Return the (X, Y) coordinate for the center point of the cell that contains the specified text.  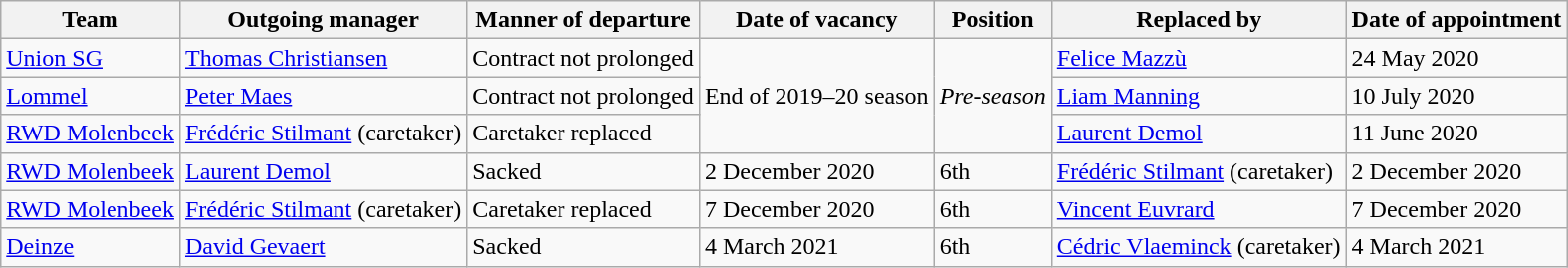
11 June 2020 (1456, 134)
Vincent Euvrard (1199, 209)
Deinze (91, 247)
Cédric Vlaeminck (caretaker) (1199, 247)
Liam Manning (1199, 96)
Union SG (91, 58)
Lommel (91, 96)
10 July 2020 (1456, 96)
Peter Maes (323, 96)
24 May 2020 (1456, 58)
Thomas Christiansen (323, 58)
Replaced by (1199, 20)
David Gevaert (323, 247)
Position (993, 20)
Felice Mazzù (1199, 58)
Manner of departure (583, 20)
Team (91, 20)
Date of vacancy (816, 20)
Outgoing manager (323, 20)
End of 2019–20 season (816, 96)
Pre-season (993, 96)
Date of appointment (1456, 20)
